Return (x, y) of the center of cell containing provided text 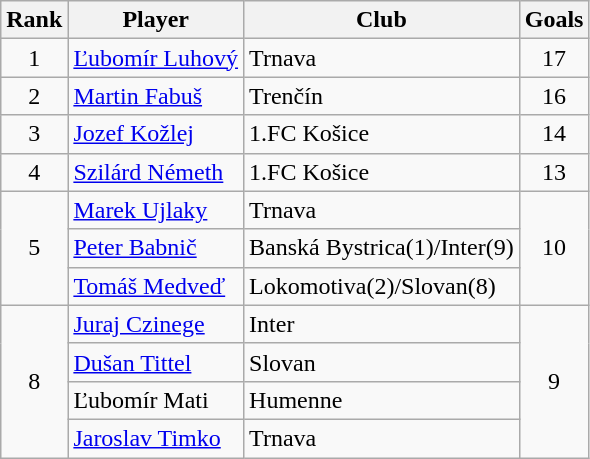
17 (554, 58)
14 (554, 134)
Inter (382, 324)
Dušan Tittel (156, 362)
Jozef Kožlej (156, 134)
Rank (34, 20)
5 (34, 248)
8 (34, 381)
Player (156, 20)
Szilárd Németh (156, 172)
Goals (554, 20)
Jaroslav Timko (156, 438)
Ľubomír Mati (156, 400)
Slovan (382, 362)
Martin Fabuš (156, 96)
13 (554, 172)
Trenčín (382, 96)
Tomáš Medveď (156, 286)
4 (34, 172)
Banská Bystrica(1)/Inter(9) (382, 248)
Lokomotiva(2)/Slovan(8) (382, 286)
Marek Ujlaky (156, 210)
10 (554, 248)
16 (554, 96)
Ľubomír Luhový (156, 58)
3 (34, 134)
Club (382, 20)
Humenne (382, 400)
9 (554, 381)
1 (34, 58)
2 (34, 96)
Juraj Czinege (156, 324)
Peter Babnič (156, 248)
